Locate the cell with the specified text and output its [X, Y] center coordinate. 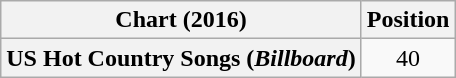
40 [408, 58]
Position [408, 20]
Chart (2016) [181, 20]
US Hot Country Songs (Billboard) [181, 58]
